Return the (X, Y) coordinate for the center point of the cell that contains the specified text.  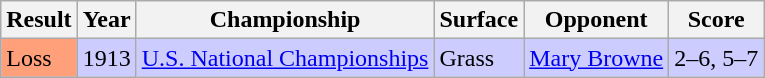
Mary Browne (596, 58)
Grass (479, 58)
Loss (39, 58)
Surface (479, 20)
U.S. National Championships (285, 58)
Opponent (596, 20)
1913 (106, 58)
Year (106, 20)
Championship (285, 20)
Score (716, 20)
2–6, 5–7 (716, 58)
Result (39, 20)
